For the text-containing cell, return its midpoint in (x, y) coordinate format. 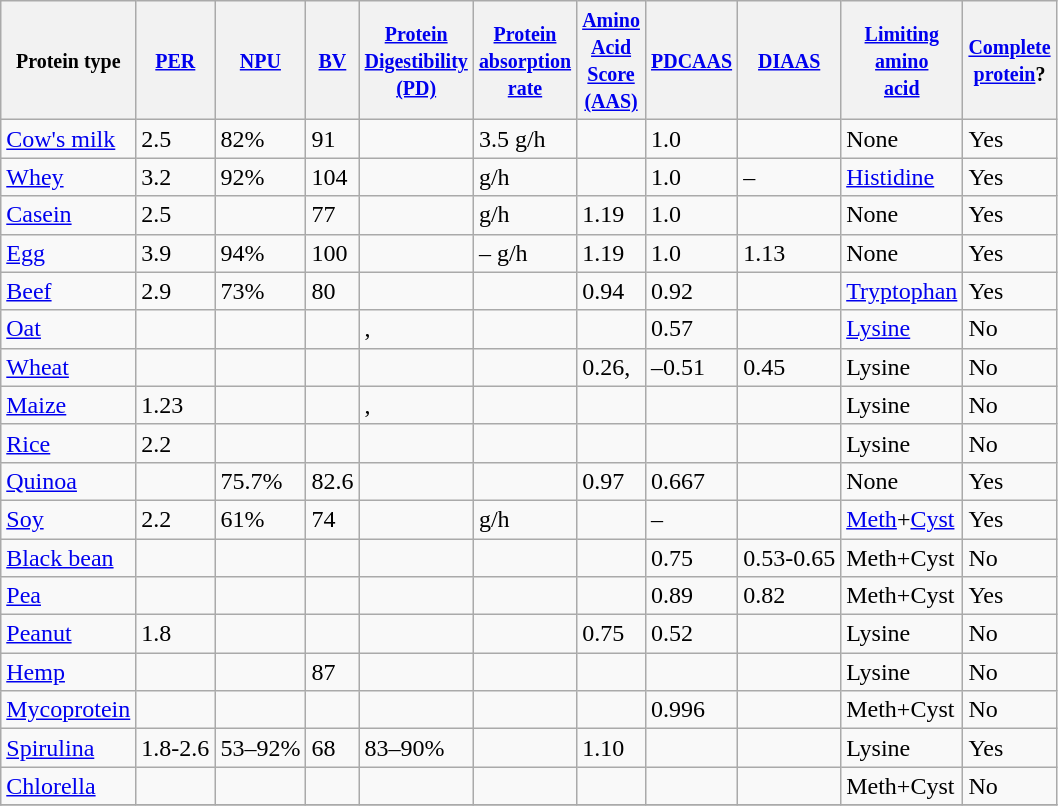
0.94 (612, 291)
53–92% (260, 748)
Egg (68, 253)
75.7% (260, 481)
73% (260, 291)
AminoAcidScore(AAS) (612, 60)
Protein type (68, 60)
83–90% (416, 748)
ProteinDigestibility(PD) (416, 60)
0.26, (612, 367)
Completeprotein? (1010, 60)
80 (332, 291)
Limitingaminoacid (902, 60)
0.45 (790, 367)
74 (332, 519)
0.89 (691, 596)
3.5 g/h (524, 139)
Soy (68, 519)
Wheat (68, 367)
1.23 (176, 405)
Rice (68, 443)
0.82 (790, 596)
Black bean (68, 557)
92% (260, 177)
Maize (68, 405)
DIAAS (790, 60)
0.667 (691, 481)
1.10 (612, 748)
77 (332, 215)
Proteinabsorptionrate (524, 60)
Quinoa (68, 481)
1.8-2.6 (176, 748)
Cow's milk (68, 139)
PER (176, 60)
Histidine (902, 177)
NPU (260, 60)
3.9 (176, 253)
Pea (68, 596)
0.57 (691, 329)
1.13 (790, 253)
Whey (68, 177)
BV (332, 60)
94% (260, 253)
2.9 (176, 291)
0.92 (691, 291)
91 (332, 139)
Peanut (68, 634)
Tryptophan (902, 291)
68 (332, 748)
1.8 (176, 634)
Beef (68, 291)
0.52 (691, 634)
0.97 (612, 481)
Spirulina (68, 748)
Hemp (68, 672)
PDCAAS (691, 60)
0.996 (691, 710)
– g/h (524, 253)
Oat (68, 329)
82% (260, 139)
0.53-0.65 (790, 557)
Mycoprotein (68, 710)
61% (260, 519)
87 (332, 672)
3.2 (176, 177)
Chlorella (68, 786)
104 (332, 177)
82.6 (332, 481)
–0.51 (691, 367)
Casein (68, 215)
100 (332, 253)
